Find where the given text appears and provide that cell's center as [X, Y] coordinate. 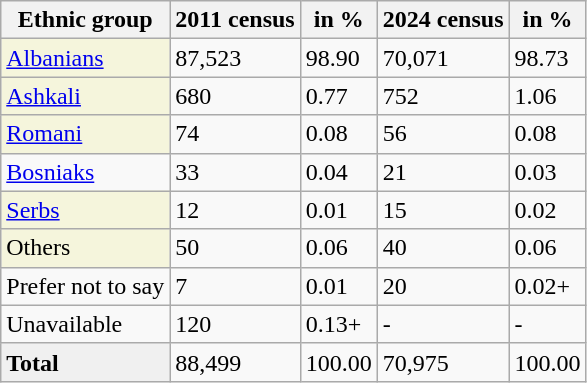
88,499 [235, 362]
33 [235, 172]
Ethnic group [86, 20]
21 [443, 172]
40 [443, 248]
0.02+ [548, 286]
680 [235, 96]
2024 census [443, 20]
752 [443, 96]
120 [235, 324]
Prefer not to say [86, 286]
0.13+ [338, 324]
Others [86, 248]
Total [86, 362]
70,975 [443, 362]
Romani [86, 134]
98.73 [548, 58]
0.02 [548, 210]
98.90 [338, 58]
12 [235, 210]
50 [235, 248]
56 [443, 134]
87,523 [235, 58]
20 [443, 286]
2011 census [235, 20]
Unavailable [86, 324]
Serbs [86, 210]
70,071 [443, 58]
Ashkali [86, 96]
Bosniaks [86, 172]
1.06 [548, 96]
0.77 [338, 96]
74 [235, 134]
0.03 [548, 172]
15 [443, 210]
Albanians [86, 58]
7 [235, 286]
0.04 [338, 172]
